Determine the (X, Y) coordinate at the center of the cell enclosing the given text.  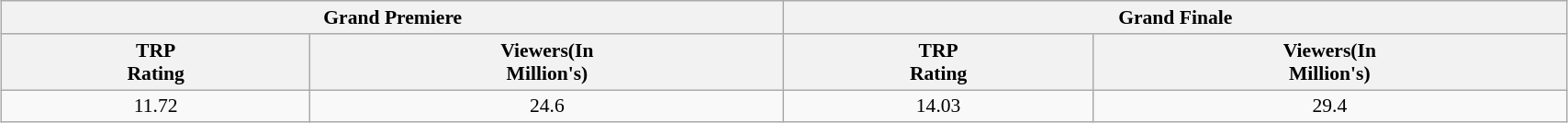
Grand Premiere (393, 17)
11.72 (156, 106)
14.03 (938, 106)
Grand Finale (1175, 17)
29.4 (1329, 106)
24.6 (547, 106)
